Capture the cell that displays the provided text and extract its [x, y] central coordinate. 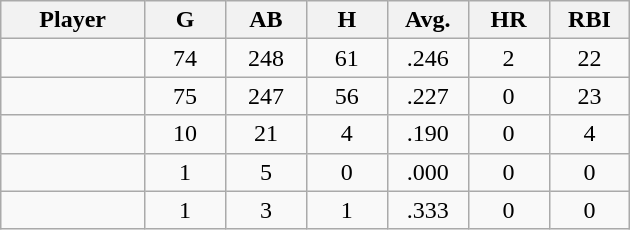
74 [186, 58]
23 [590, 96]
.190 [428, 134]
5 [266, 172]
.000 [428, 172]
G [186, 20]
247 [266, 96]
Player [73, 20]
RBI [590, 20]
10 [186, 134]
56 [346, 96]
22 [590, 58]
HR [508, 20]
H [346, 20]
3 [266, 210]
2 [508, 58]
248 [266, 58]
21 [266, 134]
61 [346, 58]
.227 [428, 96]
.333 [428, 210]
.246 [428, 58]
AB [266, 20]
Avg. [428, 20]
75 [186, 96]
